Return the [x, y] coordinate for the center point of the cell that contains the specified text.  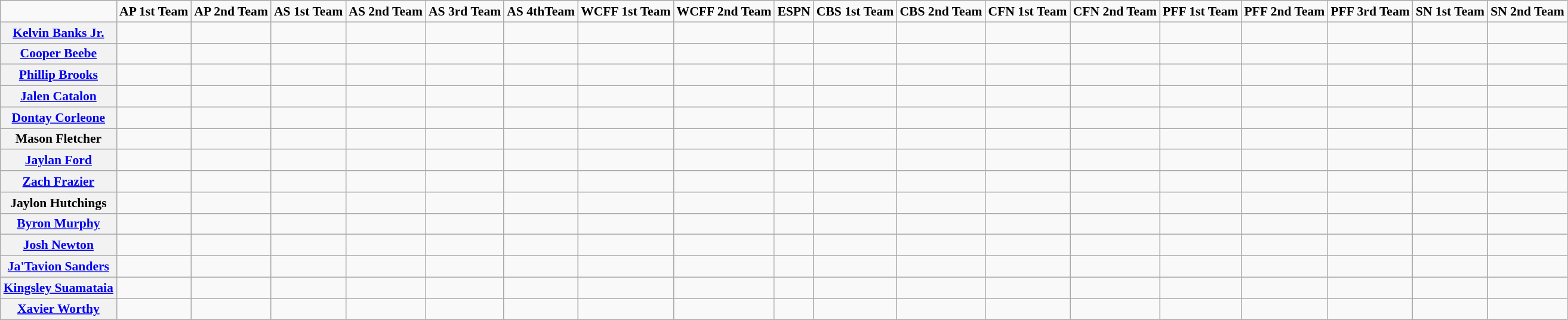
Mason Fletcher [58, 139]
Kingsley Suamataia [58, 288]
CFN 1st Team [1028, 11]
AS 4thTeam [541, 11]
CFN 2nd Team [1115, 11]
PFF 2nd Team [1284, 11]
AS 3rd Team [464, 11]
CBS 2nd Team [941, 11]
SN 2nd Team [1527, 11]
Phillip Brooks [58, 75]
AP 1st Team [154, 11]
Byron Murphy [58, 224]
AP 2nd Team [231, 11]
WCFF 1st Team [626, 11]
PFF 3rd Team [1370, 11]
CBS 1st Team [855, 11]
Cooper Beebe [58, 54]
Jaylon Hutchings [58, 203]
Jalen Catalon [58, 97]
Josh Newton [58, 245]
WCFF 2nd Team [725, 11]
Kelvin Banks Jr. [58, 33]
AS 2nd Team [386, 11]
Ja'Tavion Sanders [58, 267]
AS 1st Team [308, 11]
PFF 1st Team [1200, 11]
ESPN [794, 11]
Xavier Worthy [58, 309]
Dontay Corleone [58, 118]
Zach Frazier [58, 181]
Jaylan Ford [58, 161]
SN 1st Team [1450, 11]
